Search for the cell housing the specified text and yield its (X, Y) center coordinate. 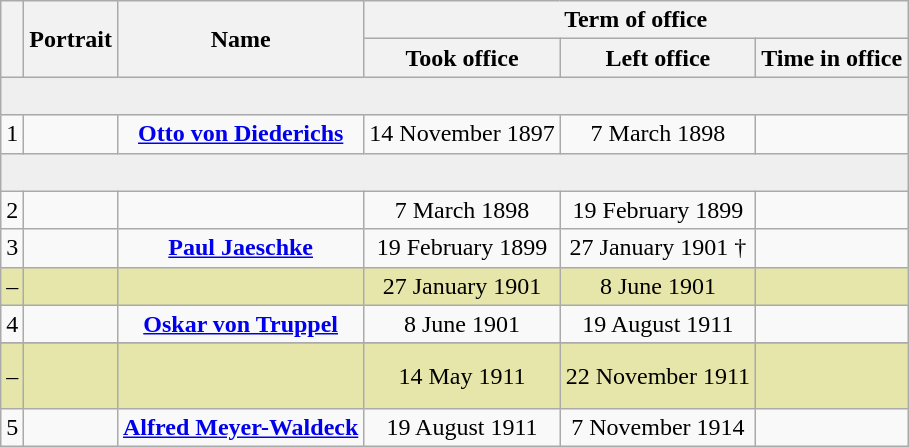
5 (12, 427)
Oskar von Truppel (240, 324)
Name (240, 39)
7 November 1914 (658, 427)
Alfred Meyer-Waldeck (240, 427)
Time in office (832, 58)
27 January 1901 (462, 286)
3 (12, 248)
4 (12, 324)
2 (12, 210)
1 (12, 134)
Term of office (636, 20)
Paul Jaeschke (240, 248)
Portrait (71, 39)
27 January 1901 † (658, 248)
Left office (658, 58)
14 May 1911 (462, 376)
Took office (462, 58)
14 November 1897 (462, 134)
Otto von Diederichs (240, 134)
22 November 1911 (658, 376)
